For the text-containing cell, return its midpoint in (x, y) coordinate format. 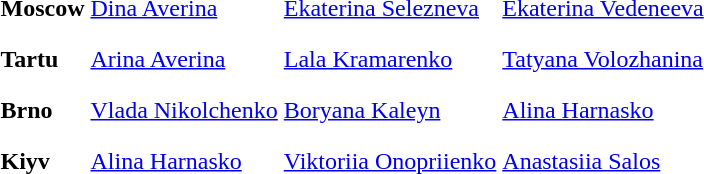
Lala Kramarenko (390, 59)
Vlada Nikolchenko (184, 110)
Boryana Kaleyn (390, 110)
Arina Averina (184, 59)
